Return the [X, Y] coordinate for the center point of the cell that contains the specified text.  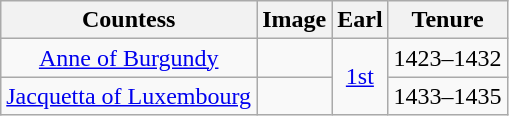
Image [294, 20]
Tenure [448, 20]
Countess [129, 20]
Earl [360, 20]
1st [360, 77]
Jacquetta of Luxembourg [129, 96]
Anne of Burgundy [129, 58]
1433–1435 [448, 96]
1423–1432 [448, 58]
